Scan for the cell matching the given text and deliver its [X, Y] coordinate at center. 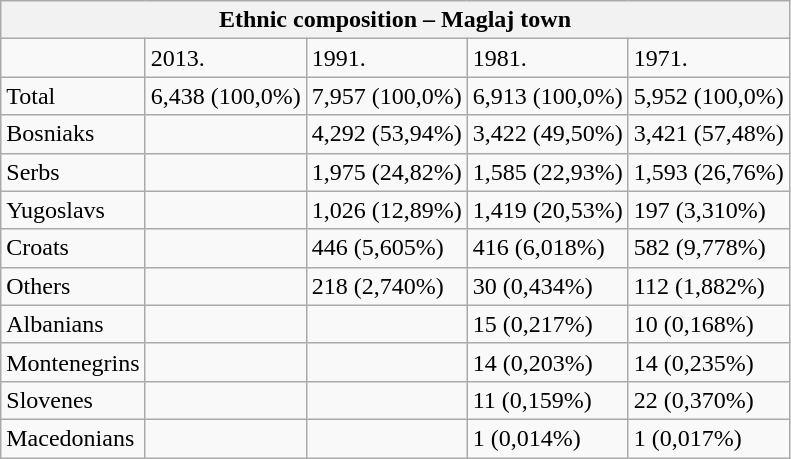
7,957 (100,0%) [386, 96]
1 (0,017%) [708, 438]
Serbs [73, 172]
218 (2,740%) [386, 286]
1,975 (24,82%) [386, 172]
1,593 (26,76%) [708, 172]
5,952 (100,0%) [708, 96]
22 (0,370%) [708, 400]
1981. [548, 58]
14 (0,203%) [548, 362]
Macedonians [73, 438]
4,292 (53,94%) [386, 134]
Others [73, 286]
15 (0,217%) [548, 324]
10 (0,168%) [708, 324]
582 (9,778%) [708, 248]
Croats [73, 248]
416 (6,018%) [548, 248]
1971. [708, 58]
1 (0,014%) [548, 438]
2013. [226, 58]
1,585 (22,93%) [548, 172]
6,438 (100,0%) [226, 96]
3,421 (57,48%) [708, 134]
Yugoslavs [73, 210]
Albanians [73, 324]
Slovenes [73, 400]
14 (0,235%) [708, 362]
Ethnic composition – Maglaj town [396, 20]
1,419 (20,53%) [548, 210]
Total [73, 96]
446 (5,605%) [386, 248]
30 (0,434%) [548, 286]
3,422 (49,50%) [548, 134]
6,913 (100,0%) [548, 96]
1991. [386, 58]
197 (3,310%) [708, 210]
112 (1,882%) [708, 286]
Montenegrins [73, 362]
11 (0,159%) [548, 400]
Bosniaks [73, 134]
1,026 (12,89%) [386, 210]
